Pinpoint the cell where the given text exists, returning its [X, Y] midpoint coordinate. 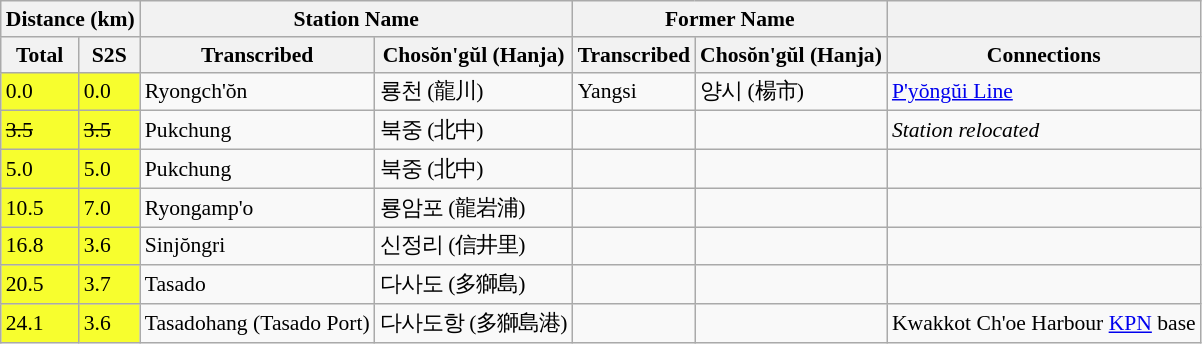
Distance (km) [70, 19]
Connections [1044, 55]
양시 (楊市) [791, 92]
24.1 [40, 324]
3.7 [110, 286]
16.8 [40, 246]
Former Name [730, 19]
Total [40, 55]
10.5 [40, 208]
신정리 (信井里) [474, 246]
다사도항 (多獅島港) [474, 324]
P'yŏngŭi Line [1044, 92]
Kwakkot Ch'oe Harbour KPN base [1044, 324]
Sinjŏngri [258, 246]
룡암포 (龍岩浦) [474, 208]
Yangsi [634, 92]
Ryongch'ŏn [258, 92]
Tasado [258, 286]
다사도 (多獅島) [474, 286]
S2S [110, 55]
Ryongamp'o [258, 208]
Tasadohang (Tasado Port) [258, 324]
7.0 [110, 208]
Station Name [356, 19]
20.5 [40, 286]
룡천 (龍川) [474, 92]
Station relocated [1044, 130]
